Find where the given text appears and provide that cell's center as (X, Y) coordinate. 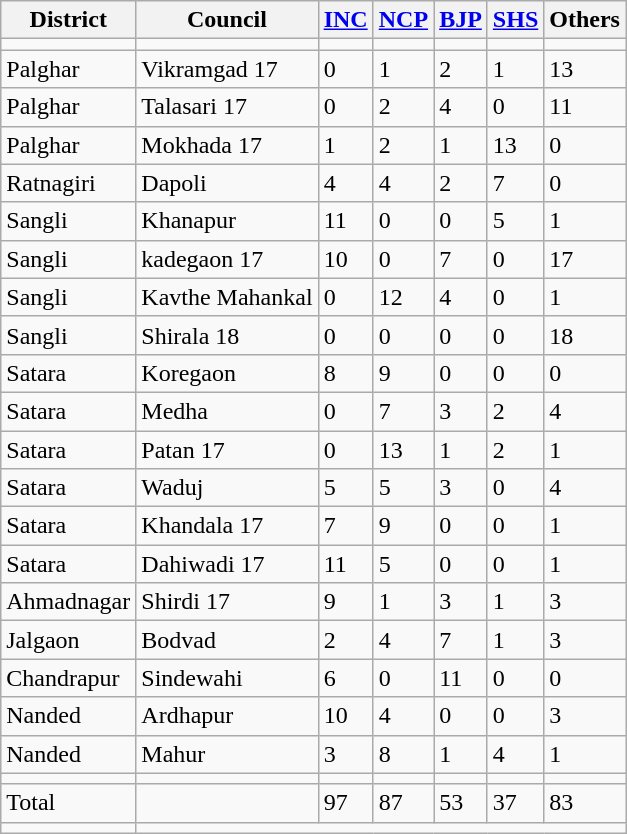
Patan 17 (227, 449)
District (68, 20)
Vikramgad 17 (227, 69)
Dahiwadi 17 (227, 564)
6 (346, 678)
Khanapur (227, 221)
17 (585, 259)
Mahur (227, 754)
INC (346, 20)
kadegaon 17 (227, 259)
Council (227, 20)
Medha (227, 411)
Waduj (227, 488)
83 (585, 803)
Chandrapur (68, 678)
37 (515, 803)
Ratnagiri (68, 183)
Total (68, 803)
Khandala 17 (227, 526)
97 (346, 803)
12 (403, 297)
53 (461, 803)
Talasari 17 (227, 107)
BJP (461, 20)
Sindewahi (227, 678)
Jalgaon (68, 640)
SHS (515, 20)
87 (403, 803)
Dapoli (227, 183)
Shirala 18 (227, 335)
Koregaon (227, 373)
Ahmadnagar (68, 602)
Others (585, 20)
Bodvad (227, 640)
Kavthe Mahankal (227, 297)
Shirdi 17 (227, 602)
18 (585, 335)
NCP (403, 20)
Mokhada 17 (227, 145)
Ardhapur (227, 716)
